Identify which cell holds the provided text, then report its [X, Y] central coordinate. 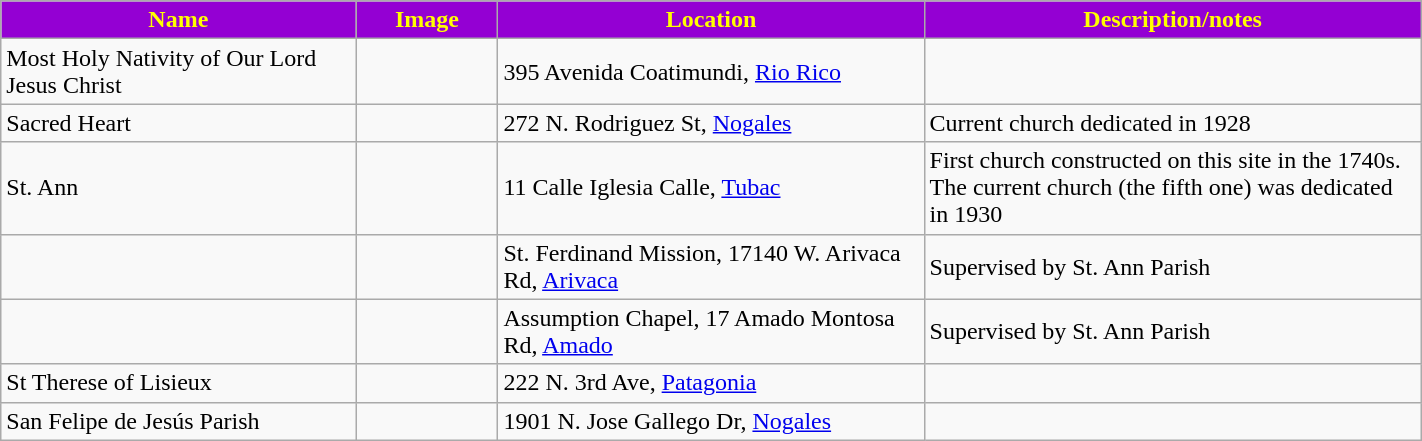
Sacred Heart [178, 123]
11 Calle Iglesia Calle, Tubac [711, 188]
St. Ann [178, 188]
San Felipe de Jesús Parish [178, 421]
Image [427, 20]
Current church dedicated in 1928 [1172, 123]
St. Ferdinand Mission, 17140 W. Arivaca Rd, Arivaca [711, 266]
395 Avenida Coatimundi, Rio Rico [711, 72]
Most Holy Nativity of Our Lord Jesus Christ [178, 72]
First church constructed on this site in the 1740s. The current church (the fifth one) was dedicated in 1930 [1172, 188]
Assumption Chapel, 17 Amado Montosa Rd, Amado [711, 332]
Location [711, 20]
272 N. Rodriguez St, Nogales [711, 123]
Description/notes [1172, 20]
St Therese of Lisieux [178, 383]
1901 N. Jose Gallego Dr, Nogales [711, 421]
222 N. 3rd Ave, Patagonia [711, 383]
Name [178, 20]
